From the cell containing the given text, extract its center point as (X, Y) coordinate. 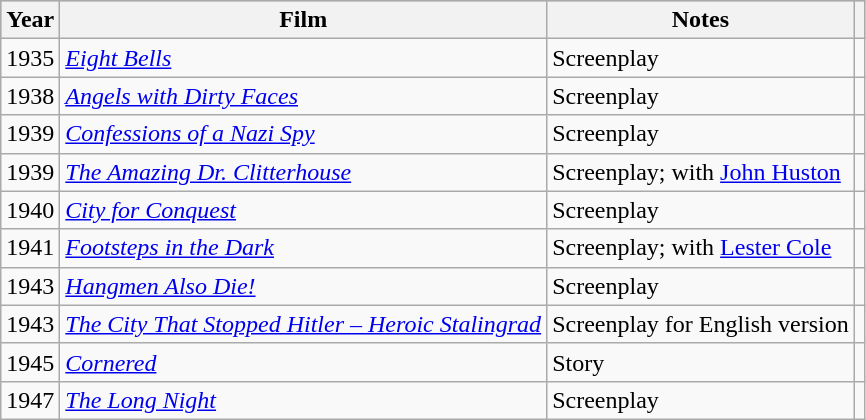
Screenplay; with John Huston (701, 172)
Story (701, 362)
1935 (30, 58)
1940 (30, 210)
Eight Bells (304, 58)
Confessions of a Nazi Spy (304, 134)
Film (304, 20)
Notes (701, 20)
Screenplay for English version (701, 324)
1938 (30, 96)
Hangmen Also Die! (304, 286)
Year (30, 20)
Screenplay; with Lester Cole (701, 248)
1945 (30, 362)
1941 (30, 248)
Cornered (304, 362)
The Long Night (304, 400)
Footsteps in the Dark (304, 248)
The City That Stopped Hitler – Heroic Stalingrad (304, 324)
1947 (30, 400)
Angels with Dirty Faces (304, 96)
The Amazing Dr. Clitterhouse (304, 172)
City for Conquest (304, 210)
